For the text-containing cell, return its midpoint in [x, y] coordinate format. 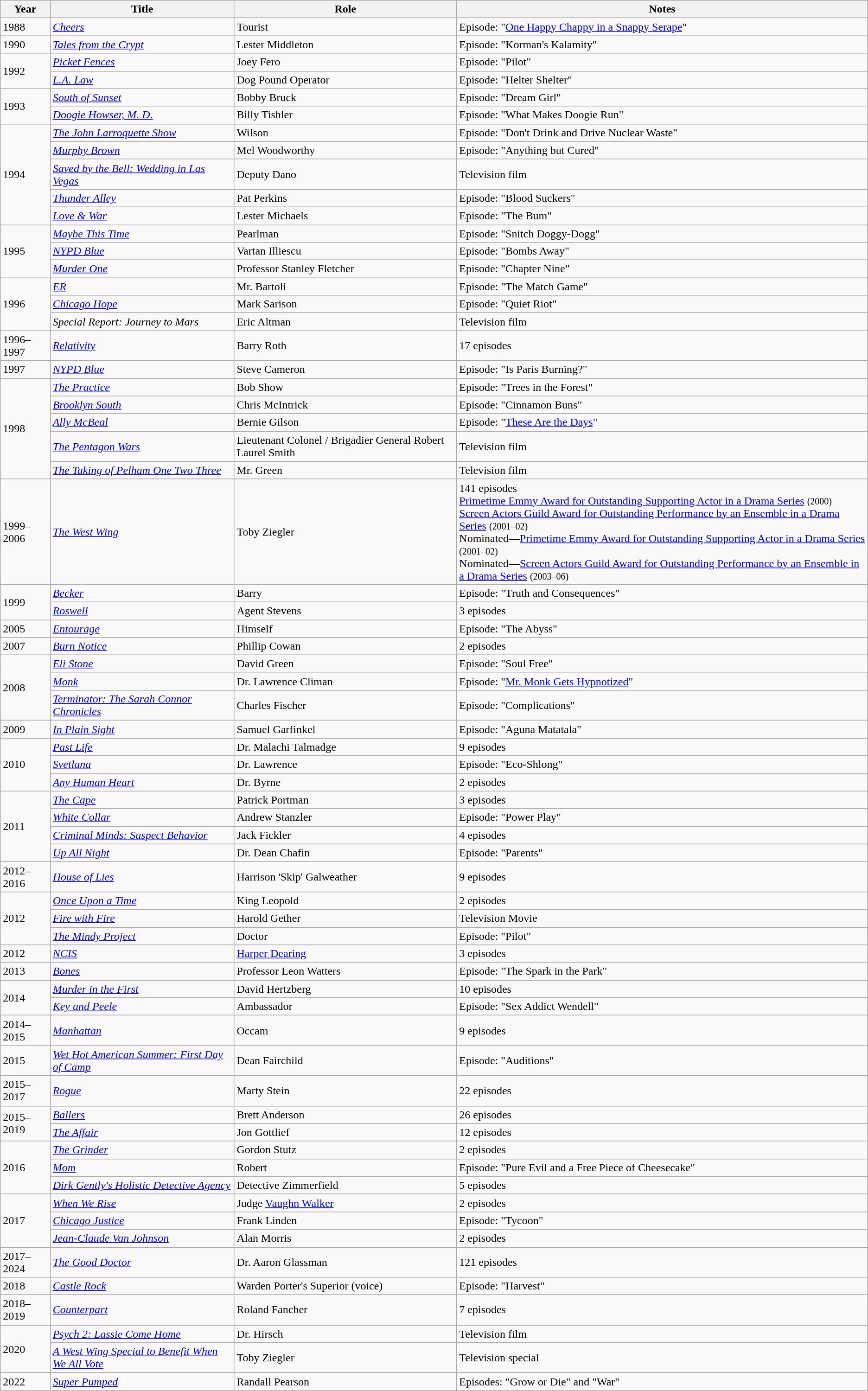
The Good Doctor [142, 1262]
Vartan Illiescu [345, 251]
Barry [345, 593]
Episode: "One Happy Chappy in a Snappy Serape" [662, 27]
Maybe This Time [142, 233]
Key and Peele [142, 1007]
Professor Stanley Fletcher [345, 269]
Lester Middleton [345, 45]
Rogue [142, 1091]
Episode: "Eco-Shlong" [662, 765]
Episode: "Trees in the Forest" [662, 387]
Charles Fischer [345, 706]
Dirk Gently's Holistic Detective Agency [142, 1185]
Randall Pearson [345, 1382]
Episode: "Harvest" [662, 1286]
Wilson [345, 133]
Episode: "Blood Suckers" [662, 198]
Episode: "Bombs Away" [662, 251]
Episode: "Tycoon" [662, 1220]
Chicago Hope [142, 304]
Eli Stone [142, 664]
Lester Michaels [345, 216]
2017 [25, 1220]
L.A. Law [142, 80]
Past Life [142, 747]
The Affair [142, 1132]
Gordon Stutz [345, 1150]
17 episodes [662, 346]
Mr. Bartoli [345, 287]
2018–2019 [25, 1310]
Tales from the Crypt [142, 45]
1998 [25, 428]
Episode: "Anything but Cured" [662, 150]
King Leopold [345, 900]
Episode: "The Spark in the Park" [662, 971]
Bernie Gilson [345, 422]
Andrew Stanzler [345, 817]
Lieutenant Colonel / Brigadier General Robert Laurel Smith [345, 446]
Eric Altman [345, 322]
Steve Cameron [345, 370]
Bobby Bruck [345, 97]
Dr. Lawrence [345, 765]
Marty Stein [345, 1091]
1992 [25, 71]
2015 [25, 1061]
Doogie Howser, M. D. [142, 115]
Year [25, 9]
Dean Fairchild [345, 1061]
Svetlana [142, 765]
Castle Rock [142, 1286]
Judge Vaughn Walker [345, 1203]
Harper Dearing [345, 954]
The Mindy Project [142, 936]
Counterpart [142, 1310]
When We Rise [142, 1203]
Relativity [142, 346]
2013 [25, 971]
Ambassador [345, 1007]
Occam [345, 1030]
10 episodes [662, 989]
Dog Pound Operator [345, 80]
Murder in the First [142, 989]
2016 [25, 1168]
1990 [25, 45]
Love & War [142, 216]
The Pentagon Wars [142, 446]
Role [345, 9]
Harrison 'Skip' Galweather [345, 876]
Chicago Justice [142, 1220]
Episode: "Sex Addict Wendell" [662, 1007]
Episode: "The Bum" [662, 216]
5 episodes [662, 1185]
7 episodes [662, 1310]
ER [142, 287]
Dr. Malachi Talmadge [345, 747]
Super Pumped [142, 1382]
Cheers [142, 27]
Episode: "Mr. Monk Gets Hypnotized" [662, 682]
Monk [142, 682]
Joey Fero [345, 62]
Episode: "These Are the Days" [662, 422]
Murphy Brown [142, 150]
2018 [25, 1286]
1999 [25, 602]
Episode: "Truth and Consequences" [662, 593]
2010 [25, 765]
A West Wing Special to Benefit When We All Vote [142, 1358]
Billy Tishler [345, 115]
Dr. Byrne [345, 782]
1996 [25, 304]
Ballers [142, 1115]
The Taking of Pelham One Two Three [142, 470]
Mel Woodworthy [345, 150]
Episode: "Korman's Kalamity" [662, 45]
Mom [142, 1168]
Any Human Heart [142, 782]
1994 [25, 174]
South of Sunset [142, 97]
2022 [25, 1382]
The Cape [142, 800]
26 episodes [662, 1115]
Deputy Dano [345, 174]
Harold Gether [345, 918]
In Plain Sight [142, 729]
Alan Morris [345, 1238]
Notes [662, 9]
Roland Fancher [345, 1310]
The Practice [142, 387]
Patrick Portman [345, 800]
2011 [25, 826]
Episode: "Pure Evil and a Free Piece of Cheesecake" [662, 1168]
Samuel Garfinkel [345, 729]
2015–2019 [25, 1123]
Episode: "Snitch Doggy-Dogg" [662, 233]
Brooklyn South [142, 405]
Thunder Alley [142, 198]
2014–2015 [25, 1030]
1996–1997 [25, 346]
Special Report: Journey to Mars [142, 322]
Psych 2: Lassie Come Home [142, 1334]
White Collar [142, 817]
Ally McBeal [142, 422]
Brett Anderson [345, 1115]
12 episodes [662, 1132]
Murder One [142, 269]
Episode: "The Abyss" [662, 628]
Jon Gottlief [345, 1132]
2014 [25, 998]
121 episodes [662, 1262]
Detective Zimmerfield [345, 1185]
2009 [25, 729]
Picket Fences [142, 62]
Up All Night [142, 853]
2020 [25, 1349]
Criminal Minds: Suspect Behavior [142, 835]
Episode: "Auditions" [662, 1061]
Mark Sarison [345, 304]
Once Upon a Time [142, 900]
4 episodes [662, 835]
Episode: "Helter Shelter" [662, 80]
NCIS [142, 954]
Wet Hot American Summer: First Day of Camp [142, 1061]
1993 [25, 106]
Dr. Lawrence Climan [345, 682]
1995 [25, 251]
Bones [142, 971]
Episode: "Power Play" [662, 817]
Mr. Green [345, 470]
Episode: "Dream Girl" [662, 97]
The West Wing [142, 531]
The John Larroquette Show [142, 133]
1988 [25, 27]
The Grinder [142, 1150]
Episode: "Quiet Riot" [662, 304]
2007 [25, 646]
Becker [142, 593]
Jean-Claude Van Johnson [142, 1238]
Warden Porter's Superior (voice) [345, 1286]
Episode: "Soul Free" [662, 664]
Tourist [345, 27]
1997 [25, 370]
Barry Roth [345, 346]
Dr. Aaron Glassman [345, 1262]
Dr. Dean Chafin [345, 853]
Dr. Hirsch [345, 1334]
Episode: "Parents" [662, 853]
David Green [345, 664]
Episode: "Complications" [662, 706]
2015–2017 [25, 1091]
Television special [662, 1358]
2008 [25, 688]
1999–2006 [25, 531]
Episode: "Is Paris Burning?" [662, 370]
Professor Leon Watters [345, 971]
Episode: "Don't Drink and Drive Nuclear Waste" [662, 133]
Episode: "Chapter Nine" [662, 269]
Episode: "The Match Game" [662, 287]
Burn Notice [142, 646]
Himself [345, 628]
2005 [25, 628]
Entourage [142, 628]
Pearlman [345, 233]
Phillip Cowan [345, 646]
Episode: "Cinnamon Buns" [662, 405]
Doctor [345, 936]
Episodes: "Grow or Die" and "War" [662, 1382]
Chris McIntrick [345, 405]
22 episodes [662, 1091]
Episode: "Aguna Matatala" [662, 729]
Roswell [142, 611]
Episode: "What Makes Doogie Run" [662, 115]
Agent Stevens [345, 611]
Pat Perkins [345, 198]
Saved by the Bell: Wedding in Las Vegas [142, 174]
Frank Linden [345, 1220]
2017–2024 [25, 1262]
Television Movie [662, 918]
House of Lies [142, 876]
2012–2016 [25, 876]
Fire with Fire [142, 918]
David Hertzberg [345, 989]
Bob Show [345, 387]
Terminator: The Sarah Connor Chronicles [142, 706]
Manhattan [142, 1030]
Title [142, 9]
Jack Fickler [345, 835]
Robert [345, 1168]
